Search for the cell housing the specified text and yield its (X, Y) center coordinate. 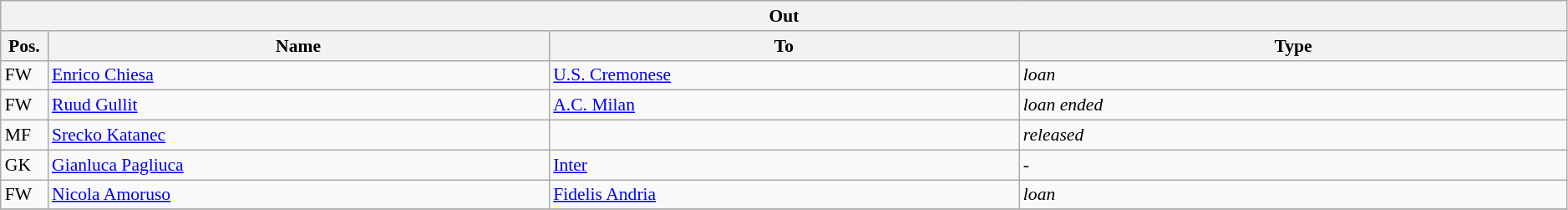
Type (1293, 46)
U.S. Cremonese (784, 75)
Name (298, 46)
To (784, 46)
Ruud Gullit (298, 105)
A.C. Milan (784, 105)
Srecko Katanec (298, 136)
Nicola Amoruso (298, 195)
Out (784, 16)
loan ended (1293, 105)
Enrico Chiesa (298, 75)
Fidelis Andria (784, 195)
MF (24, 136)
GK (24, 165)
Gianluca Pagliuca (298, 165)
released (1293, 136)
Inter (784, 165)
- (1293, 165)
Pos. (24, 46)
